Output the (x, y) coordinate of the center of the cell containing the given text.  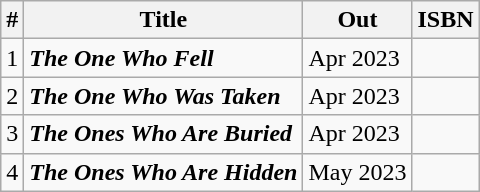
ISBN (446, 20)
Title (164, 20)
The One Who Was Taken (164, 96)
May 2023 (358, 172)
3 (12, 134)
2 (12, 96)
The One Who Fell (164, 58)
4 (12, 172)
# (12, 20)
1 (12, 58)
The Ones Who Are Buried (164, 134)
Out (358, 20)
The Ones Who Are Hidden (164, 172)
